Capture the cell that displays the provided text and extract its [X, Y] central coordinate. 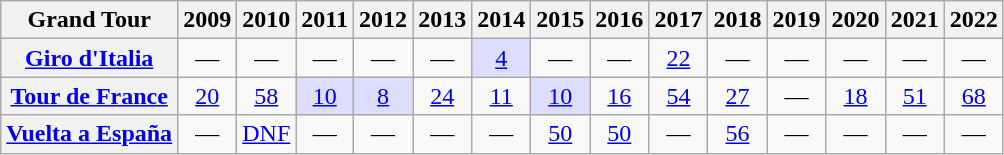
2019 [796, 20]
51 [914, 96]
Tour de France [90, 96]
2014 [502, 20]
20 [208, 96]
2020 [856, 20]
58 [266, 96]
2017 [678, 20]
2010 [266, 20]
11 [502, 96]
2013 [442, 20]
24 [442, 96]
Grand Tour [90, 20]
56 [738, 134]
18 [856, 96]
2016 [620, 20]
2022 [974, 20]
54 [678, 96]
DNF [266, 134]
16 [620, 96]
8 [384, 96]
2021 [914, 20]
27 [738, 96]
2015 [560, 20]
2009 [208, 20]
2012 [384, 20]
68 [974, 96]
22 [678, 58]
2018 [738, 20]
2011 [325, 20]
4 [502, 58]
Giro d'Italia [90, 58]
Vuelta a España [90, 134]
